Extract the (X, Y) coordinate from the center of the cell holding the provided text.  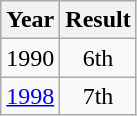
1998 (30, 96)
6th (98, 58)
7th (98, 96)
Result (98, 20)
1990 (30, 58)
Year (30, 20)
